Search for the cell housing the specified text and yield its [X, Y] center coordinate. 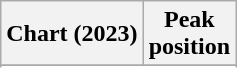
Chart (2023) [72, 34]
Peakposition [189, 34]
